Return the [x, y] coordinate for the center point of the cell that contains the specified text.  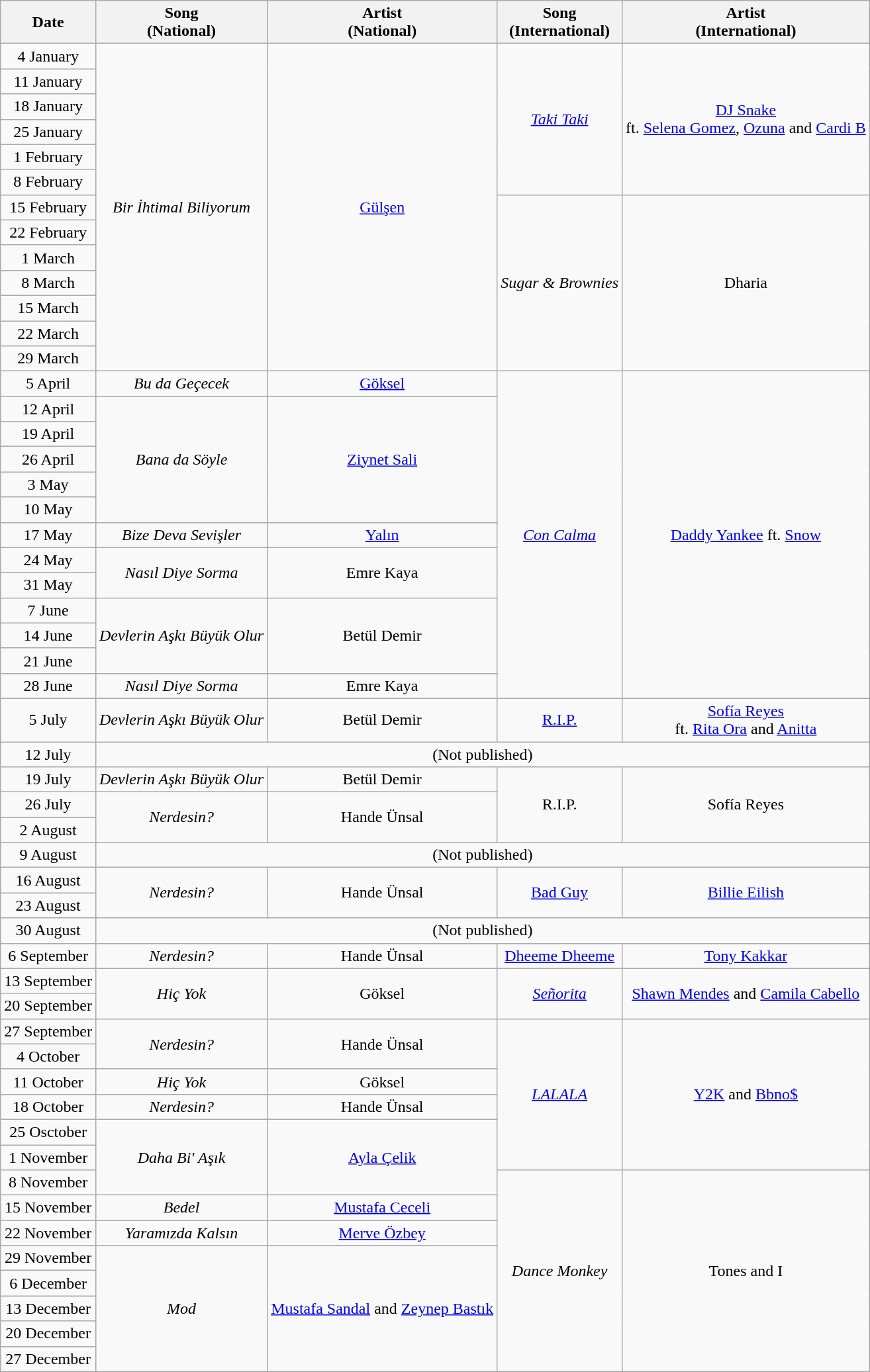
20 December [48, 1334]
29 November [48, 1258]
Bu da Geçecek [181, 384]
Ziynet Sali [383, 459]
11 January [48, 81]
6 December [48, 1283]
26 April [48, 459]
Sofía Reyesft. Rita Ora and Anitta [746, 720]
Daha Bi' Aşık [181, 1157]
18 January [48, 107]
Sofía Reyes [746, 805]
Bana da Söyle [181, 459]
Billie Eilish [746, 893]
Ayla Çelik [383, 1157]
Gülşen [383, 208]
25 January [48, 132]
DJ Snakeft. Selena Gomez, Ozuna and Cardi B [746, 119]
29 March [48, 359]
Sugar & Brownies [560, 283]
Taki Taki [560, 119]
22 November [48, 1233]
27 September [48, 1031]
27 December [48, 1359]
31 May [48, 585]
3 May [48, 484]
Dheeme Dheeme [560, 956]
24 May [48, 560]
Mod [181, 1308]
26 July [48, 805]
Artist(National) [383, 23]
Bad Guy [560, 893]
11 October [48, 1081]
Mustafa Ceceli [383, 1208]
Bize Deva Sevişler [181, 535]
Tones and I [746, 1271]
Song(National) [181, 23]
16 August [48, 880]
Bir İhtimal Biliyorum [181, 208]
22 February [48, 232]
5 April [48, 384]
Yalın [383, 535]
13 September [48, 981]
Yaramızda Kalsın [181, 1233]
13 December [48, 1308]
2 August [48, 830]
22 March [48, 333]
Dharia [746, 283]
15 March [48, 308]
Señorita [560, 993]
17 May [48, 535]
Con Calma [560, 535]
19 April [48, 434]
20 September [48, 1006]
7 June [48, 610]
1 November [48, 1158]
15 February [48, 207]
9 August [48, 855]
6 September [48, 956]
Song(International) [560, 23]
Mustafa Sandal and Zeynep Bastık [383, 1308]
15 November [48, 1208]
21 June [48, 661]
4 October [48, 1056]
10 May [48, 510]
Shawn Mendes and Camila Cabello [746, 993]
8 November [48, 1183]
1 March [48, 257]
14 June [48, 635]
Y2K and Bbno$ [746, 1094]
Bedel [181, 1208]
LALALA [560, 1094]
30 August [48, 931]
Daddy Yankee ft. Snow [746, 535]
28 June [48, 686]
8 February [48, 182]
Date [48, 23]
Merve Özbey [383, 1233]
Artist (International) [746, 23]
19 July [48, 780]
Tony Kakkar [746, 956]
8 March [48, 283]
5 July [48, 720]
Dance Monkey [560, 1271]
1 February [48, 157]
23 August [48, 905]
12 July [48, 754]
18 October [48, 1107]
4 January [48, 56]
12 April [48, 409]
25 Osctober [48, 1132]
